Output the (x, y) coordinate of the center of the cell containing the given text.  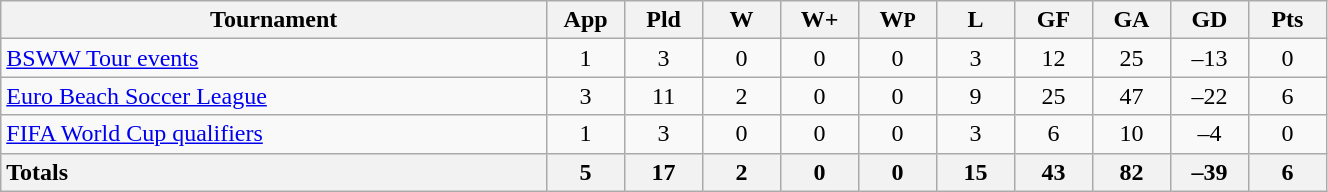
GD (1209, 20)
W (742, 20)
App (586, 20)
9 (976, 96)
–13 (1209, 58)
Pld (664, 20)
Pts (1287, 20)
W+ (820, 20)
82 (1131, 172)
17 (664, 172)
11 (664, 96)
12 (1053, 58)
Euro Beach Soccer League (274, 96)
10 (1131, 134)
GF (1053, 20)
WP (898, 20)
–39 (1209, 172)
BSWW Tour events (274, 58)
5 (586, 172)
15 (976, 172)
Totals (274, 172)
FIFA World Cup qualifiers (274, 134)
–4 (1209, 134)
47 (1131, 96)
L (976, 20)
Tournament (274, 20)
GA (1131, 20)
43 (1053, 172)
–22 (1209, 96)
